For the text-containing cell, return its midpoint in [X, Y] coordinate format. 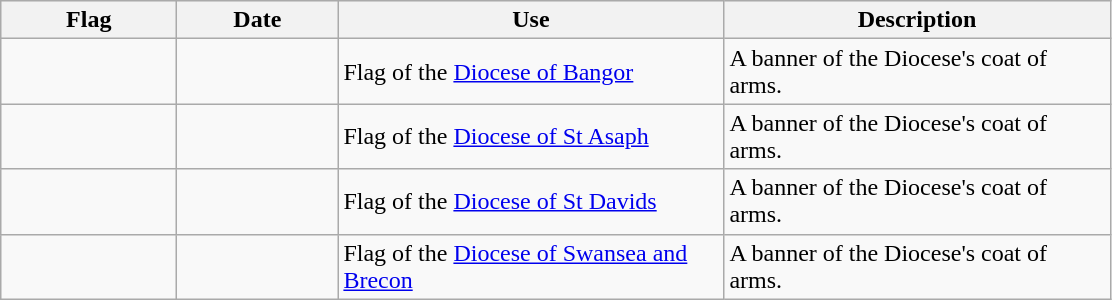
Flag of the Diocese of St Asaph [531, 136]
Flag [89, 20]
Description [917, 20]
Date [258, 20]
Flag of the Diocese of Swansea and Brecon [531, 266]
Use [531, 20]
Flag of the Diocese of St Davids [531, 202]
Flag of the Diocese of Bangor [531, 72]
